Output the (X, Y) coordinate of the center of the cell containing the given text.  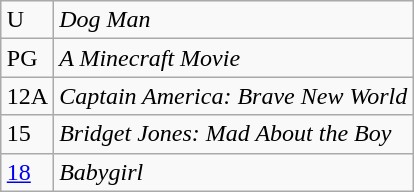
12A (27, 96)
A Minecraft Movie (234, 58)
Bridget Jones: Mad About the Boy (234, 134)
Babygirl (234, 172)
18 (27, 172)
15 (27, 134)
Dog Man (234, 20)
U (27, 20)
Captain America: Brave New World (234, 96)
PG (27, 58)
